For the text-containing cell, return its midpoint in [x, y] coordinate format. 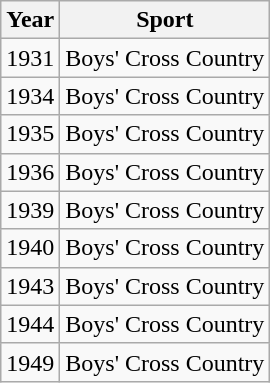
1934 [30, 96]
1935 [30, 134]
1944 [30, 324]
Sport [165, 20]
1939 [30, 210]
1931 [30, 58]
1949 [30, 362]
1940 [30, 248]
Year [30, 20]
1936 [30, 172]
1943 [30, 286]
